Return the (X, Y) coordinate for the center point of the cell that contains the specified text.  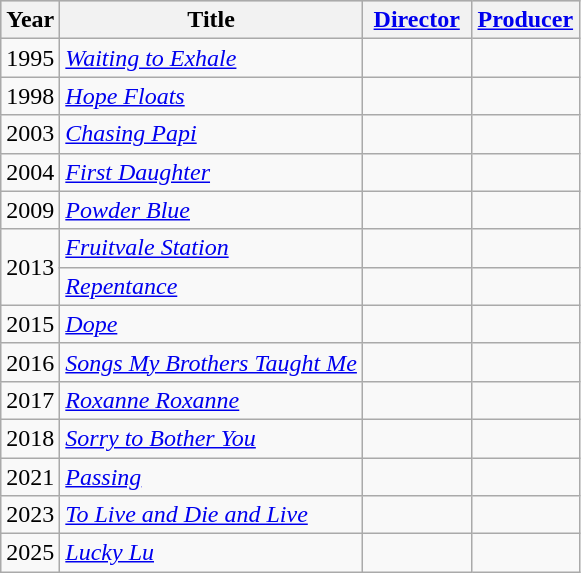
Passing (212, 477)
2009 (30, 210)
1995 (30, 58)
2017 (30, 400)
2018 (30, 438)
2025 (30, 553)
Year (30, 20)
Repentance (212, 286)
Hope Floats (212, 96)
To Live and Die and Live (212, 515)
Title (212, 20)
2003 (30, 134)
Fruitvale Station (212, 248)
2021 (30, 477)
Producer (526, 20)
Chasing Papi (212, 134)
2004 (30, 172)
Songs My Brothers Taught Me (212, 362)
Dope (212, 324)
Powder Blue (212, 210)
Roxanne Roxanne (212, 400)
Lucky Lu (212, 553)
2015 (30, 324)
2016 (30, 362)
2023 (30, 515)
First Daughter (212, 172)
1998 (30, 96)
Director (416, 20)
Sorry to Bother You (212, 438)
Waiting to Exhale (212, 58)
2013 (30, 267)
